Return the (X, Y) coordinate for the center point of the cell that contains the specified text.  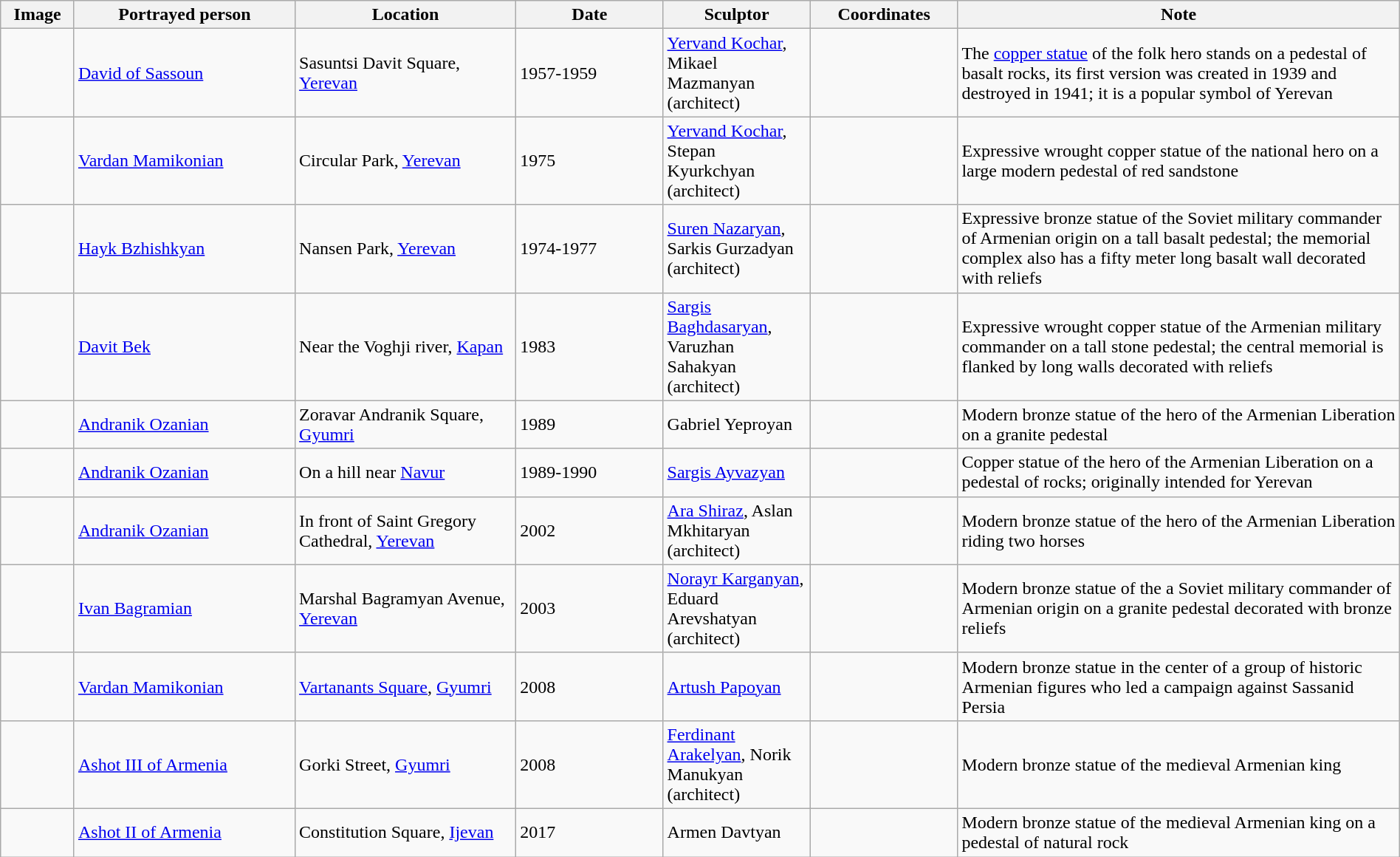
Nansen Park, Yerevan (406, 248)
Ashot III of Armenia (185, 764)
Armen Davtyan (737, 832)
Marshal Bagramyan Avenue, Yerevan (406, 609)
Sculptor (737, 15)
David of Sassoun (185, 72)
Gorki Street, Gyumri (406, 764)
Coordinates (883, 15)
Note (1178, 15)
Modern bronze statue of the a Soviet military commander of Armenian origin on a granite pedestal decorated with bronze reliefs (1178, 609)
Image (38, 15)
Yervand Kochar, Stepan Kyurkchyan (architect) (737, 161)
Expressive wrought copper statue of the national hero on a large modern pedestal of red sandstone (1178, 161)
2017 (589, 832)
Sargis Baghdasaryan, Varuzhan Sahakyan (architect) (737, 346)
Copper statue of the hero of the Armenian Liberation on a pedestal of rocks; originally intended for Yerevan (1178, 473)
Sasuntsi Davit Square, Yerevan (406, 72)
1983 (589, 346)
Davit Bek (185, 346)
Yervand Kochar, Mikael Mazmanyan (architect) (737, 72)
1989-1990 (589, 473)
Ashot II of Armenia (185, 832)
Modern bronze statue of the medieval Armenian king (1178, 764)
Modern bronze statue in the center of a group of historic Armenian figures who led a campaign against Sassanid Persia (1178, 686)
Constitution Square, Ijevan (406, 832)
Vartanants Square, Gyumri (406, 686)
Circular Park, Yerevan (406, 161)
Gabriel Yeproyan (737, 424)
Modern bronze statue of the hero of the Armenian Liberation on a granite pedestal (1178, 424)
Ara Shiraz, Aslan Mkhitaryan (architect) (737, 530)
Modern bronze statue of the hero of the Armenian Liberation riding two horses (1178, 530)
Modern bronze statue of the medieval Armenian king on a pedestal of natural rock (1178, 832)
Norayr Karganyan, Eduard Arevshatyan (architect) (737, 609)
Portrayed person (185, 15)
On a hill near Navur (406, 473)
Sargis Ayvazyan (737, 473)
Location (406, 15)
Date (589, 15)
Artush Papoyan (737, 686)
In front of Saint Gregory Cathedral, Yerevan (406, 530)
2002 (589, 530)
Ferdinant Arakelyan, Norik Manukyan (architect) (737, 764)
Near the Voghji river, Kapan (406, 346)
Suren Nazaryan, Sarkis Gurzadyan (architect) (737, 248)
1989 (589, 424)
Hayk Bzhishkyan (185, 248)
Ivan Bagramian (185, 609)
1975 (589, 161)
2003 (589, 609)
1974-1977 (589, 248)
1957-1959 (589, 72)
Zoravar Andranik Square, Gyumri (406, 424)
